Determine the (X, Y) coordinate at the center of the cell enclosing the given text.  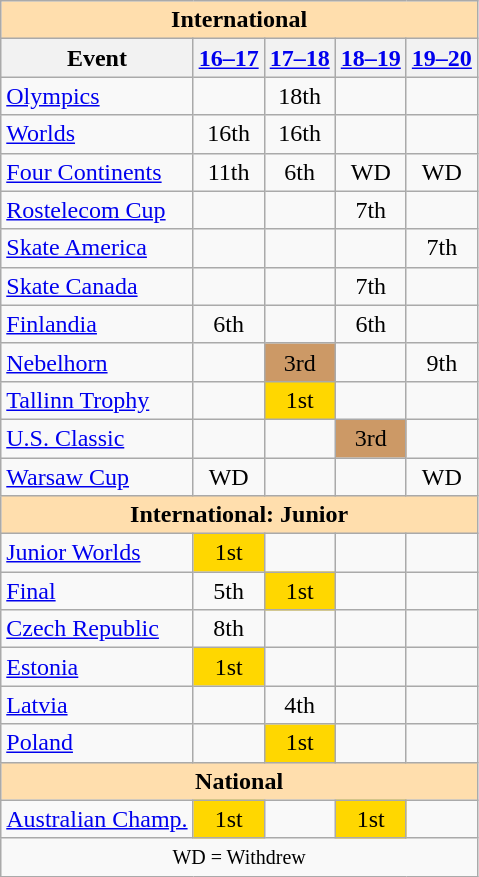
16–17 (228, 58)
Finlandia (97, 324)
Event (97, 58)
Final (97, 591)
Olympics (97, 96)
17–18 (300, 58)
11th (228, 172)
WD = Withdrew (240, 857)
International (240, 20)
U.S. Classic (97, 438)
9th (442, 362)
18–19 (370, 58)
Australian Champ. (97, 819)
Junior Worlds (97, 553)
Four Continents (97, 172)
Rostelecom Cup (97, 210)
Warsaw Cup (97, 477)
International: Junior (240, 515)
Latvia (97, 705)
5th (228, 591)
Tallinn Trophy (97, 400)
4th (300, 705)
8th (228, 629)
19–20 (442, 58)
Poland (97, 743)
18th (300, 96)
Skate America (97, 248)
National (240, 781)
Nebelhorn (97, 362)
Skate Canada (97, 286)
Estonia (97, 667)
Worlds (97, 134)
Czech Republic (97, 629)
